Find where the given text appears and provide that cell's center as (x, y) coordinate. 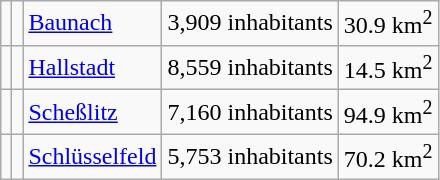
14.5 km2 (388, 68)
Hallstadt (92, 68)
70.2 km2 (388, 156)
Schlüsselfeld (92, 156)
Scheßlitz (92, 112)
3,909 inhabitants (250, 24)
94.9 km2 (388, 112)
30.9 km2 (388, 24)
5,753 inhabitants (250, 156)
7,160 inhabitants (250, 112)
8,559 inhabitants (250, 68)
Baunach (92, 24)
